Output the [X, Y] coordinate of the center of the cell containing the given text.  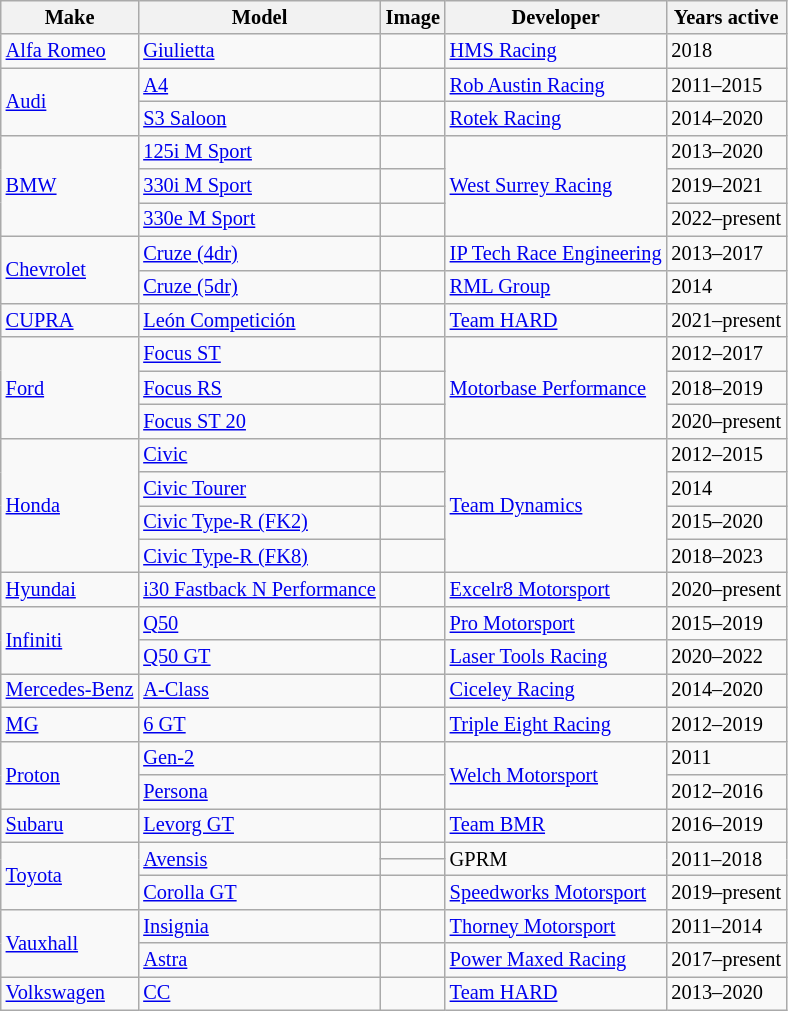
Persona [259, 791]
2018–2023 [726, 556]
Proton [70, 774]
125i M Sport [259, 152]
Cruze (5dr) [259, 287]
Volkswagen [70, 993]
Avensis [259, 859]
A4 [259, 85]
2012–2015 [726, 455]
Rob Austin Racing [556, 85]
Alfa Romeo [70, 51]
CC [259, 993]
Audi [70, 102]
Q50 GT [259, 657]
Giulietta [259, 51]
Power Maxed Racing [556, 960]
Thorney Motorsport [556, 926]
2022–present [726, 219]
2011–2015 [726, 85]
Subaru [70, 825]
2012–2016 [726, 791]
RML Group [556, 287]
León Competición [259, 320]
Honda [70, 506]
Years active [726, 17]
Mercedes-Benz [70, 690]
2019–2021 [726, 186]
2013–2017 [726, 253]
Excelr8 Motorsport [556, 589]
Civic [259, 455]
Welch Motorsport [556, 774]
Astra [259, 960]
Focus ST 20 [259, 421]
Ford [70, 388]
HMS Racing [556, 51]
Team BMR [556, 825]
Hyundai [70, 589]
Triple Eight Racing [556, 724]
Toyota [70, 876]
2015–2020 [726, 522]
West Surrey Racing [556, 186]
Infiniti [70, 640]
Civic Type-R (FK8) [259, 556]
Corolla GT [259, 892]
Pro Motorsport [556, 623]
2011–2014 [726, 926]
2011–2018 [726, 859]
Focus RS [259, 388]
Team Dynamics [556, 506]
Image [413, 17]
Focus ST [259, 354]
2012–2019 [726, 724]
A-Class [259, 690]
Q50 [259, 623]
Ciceley Racing [556, 690]
2015–2019 [726, 623]
2018 [726, 51]
Chevrolet [70, 270]
2018–2019 [726, 388]
Levorg GT [259, 825]
Civic Type-R (FK2) [259, 522]
2017–present [726, 960]
i30 Fastback N Performance [259, 589]
IP Tech Race Engineering [556, 253]
330e M Sport [259, 219]
Model [259, 17]
Insignia [259, 926]
S3 Saloon [259, 118]
Speedworks Motorsport [556, 892]
BMW [70, 186]
330i M Sport [259, 186]
2020–2022 [726, 657]
Gen-2 [259, 758]
2019–present [726, 892]
Civic Tourer [259, 489]
2012–2017 [726, 354]
2021–present [726, 320]
Motorbase Performance [556, 388]
GPRM [556, 859]
Make [70, 17]
2016–2019 [726, 825]
Laser Tools Racing [556, 657]
MG [70, 724]
6 GT [259, 724]
2011 [726, 758]
CUPRA [70, 320]
Developer [556, 17]
Cruze (4dr) [259, 253]
Rotek Racing [556, 118]
Vauxhall [70, 942]
